Scan for the cell matching the given text and deliver its [x, y] coordinate at center. 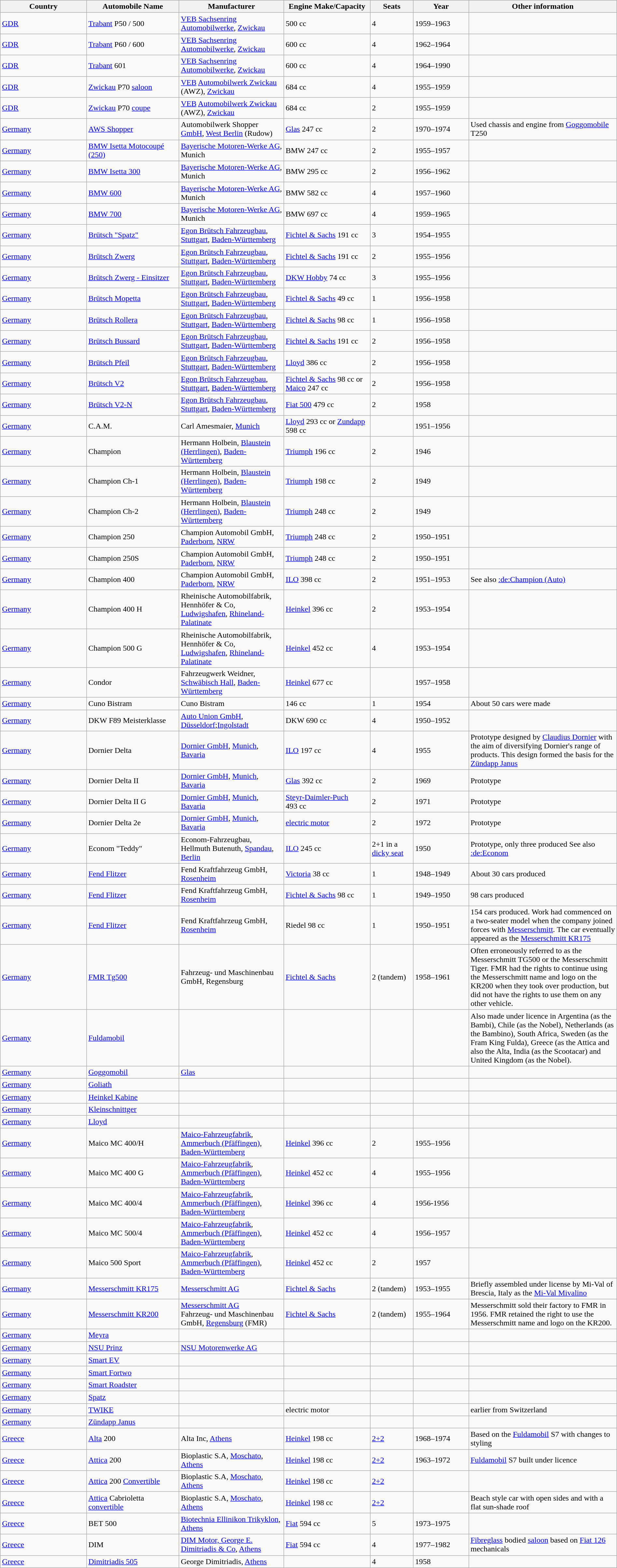
1950 [441, 848]
2+1 in a dicky seat [392, 848]
1959–1963 [441, 23]
Messerschmitt KR175 [133, 1288]
1951–1953 [441, 579]
Based on the Fuldamobil S7 with changes to styling [543, 1439]
Brütsch Zwerg [133, 256]
TWIKE [133, 1410]
DIM Motor, George E. Dimitriadis & Co, Athens [231, 1545]
Brütsch Rollera [133, 320]
1946 [441, 451]
ILO 398 cc [327, 579]
DKW F89 Meisterklasse [133, 720]
Smart Fortwo [133, 1372]
Messerschmitt sold their factory to FMR in 1956. FMR retained the right to use the Messerschmitt name and logo on the KR200. [543, 1314]
Triumph 196 cc [327, 451]
C.A.M. [133, 426]
Maico 500 Sport [133, 1263]
BMW 600 [133, 193]
BMW Isetta Motocoupé (250) [133, 150]
See also :de:Champion (Auto) [543, 579]
Heinkel Kabine [133, 1097]
1949–1950 [441, 895]
Carl Amesmaier, Munich [231, 426]
Glas 392 cc [327, 780]
Spatz [133, 1397]
Steyr-Daimler-Puch 493 cc [327, 802]
Beach style car with open sides and with a flat sun-shade roof [543, 1503]
Automobile Name [133, 7]
BMW Isetta 300 [133, 171]
Triumph 198 cc [327, 481]
1958–1961 [441, 977]
Brütsch Zwerg - Einsitzer [133, 277]
Champion Ch-2 [133, 511]
George Dimitriadis, Athens [231, 1561]
Brütsch V2 [133, 384]
Country [44, 7]
Automobilwerk Shopper GmbH, West Berlin (Rudow) [231, 129]
Dornier Delta II [133, 780]
Goliath [133, 1084]
Riedel 98 cc [327, 925]
BET 500 [133, 1523]
Fichtel & Sachs 98 cc or Maico 247 cc [327, 384]
Glas [231, 1072]
Auto Union GmbH, Düsseldorf;Ingolstadt [231, 720]
NSU Motorenwerke AG [231, 1348]
Brütsch Mopetta [133, 299]
Glas 247 cc [327, 129]
1963–1972 [441, 1460]
BMW 697 cc [327, 214]
Heinkel 677 cc [327, 683]
1973–1975 [441, 1523]
1957–1958 [441, 683]
DKW 690 cc [327, 720]
Maico MC 400/H [133, 1143]
Dornier Delta 2e [133, 823]
Brütsch V2-N [133, 404]
earlier from Switzerland [543, 1410]
Dimitriadis 505 [133, 1561]
Zwickau P70 saloon [133, 87]
1956-1956 [441, 1203]
5 [392, 1523]
FMR Tg500 [133, 977]
Brütsch "Spatz" [133, 235]
Brütsch Bussard [133, 341]
Lloyd 293 cc or Zundapp 598 cc [327, 426]
BMW 295 cc [327, 171]
Victoria 38 cc [327, 874]
Briefly assembled under license by Mi-Val of Brescia, Italy as the Mi-Val Mivalino [543, 1288]
DIM [133, 1545]
Meyra [133, 1335]
Fuldamobil S7 built under licence [543, 1460]
Trabant 601 [133, 66]
Brütsch Pfeil [133, 362]
Alta Inc, Athens [231, 1439]
Kleinschnittger [133, 1109]
1959–1965 [441, 214]
1964–1990 [441, 66]
1962–1964 [441, 44]
Fibreglass bodied saloon based on Fiat 126 mechanicals [543, 1545]
Fiat 500 479 cc [327, 404]
Engine Make/Capacity [327, 7]
Lloyd [133, 1122]
Zwickau P70 coupe [133, 108]
Other information [543, 7]
1956–1957 [441, 1233]
Champion 500 G [133, 648]
Year [441, 7]
Messerschmitt AG [231, 1288]
Goggomobil [133, 1072]
146 cc [327, 704]
1957 [441, 1263]
NSU Prinz [133, 1348]
Zündapp Janus [133, 1422]
ILO 197 cc [327, 750]
Trabant P50 / 500 [133, 23]
1970–1974 [441, 129]
Champion [133, 451]
Champion 400 [133, 579]
Seats [392, 7]
1955 [441, 750]
Dornier Delta II G [133, 802]
1969 [441, 780]
Champion Ch-1 [133, 481]
1950–1952 [441, 720]
Attica 200 Convertible [133, 1481]
Maico MC 400/4 [133, 1203]
1948–1949 [441, 874]
1957–1960 [441, 193]
Champion 250 [133, 537]
Alta 200 [133, 1439]
Fahrzeug- und Maschinenbau GmbH, Regensburg [231, 977]
Smart Roadster [133, 1385]
BMW 700 [133, 214]
98 cars produced [543, 895]
About 30 cars produced [543, 874]
1977–1982 [441, 1545]
Used chassis and engine from Goggomobile T250 [543, 129]
Econom "Teddy" [133, 848]
Econom-Fahrzeugbau, Hellmuth Butenuth, Spandau, Berlin [231, 848]
1955–1964 [441, 1314]
Maico MC 400 G [133, 1173]
Smart EV [133, 1360]
Fahrzeugwerk Weidner, Schwäbisch Hall, Baden-Württemberg [231, 683]
Prototype designed by Claudius Dornier with the aim of diversifying Dornier's range of products. This design formed the basis for the Zündapp Janus [543, 750]
About 50 cars were made [543, 704]
1971 [441, 802]
1968–1974 [441, 1439]
1954–1955 [441, 235]
BMW 582 cc [327, 193]
ILO 245 cc [327, 848]
Dornier Delta [133, 750]
Attica 200 [133, 1460]
1972 [441, 823]
Manufacturer [231, 7]
Fichtel & Sachs 49 cc [327, 299]
500 cc [327, 23]
Messerschmitt KR200 [133, 1314]
Fuldamobil [133, 1038]
Biotechnia Ellinikon Trikyklon, Athens [231, 1523]
Champion 400 H [133, 609]
DKW Hobby 74 cc [327, 277]
1953–1955 [441, 1288]
Messerschmitt AG Fahrzeug- und Maschinenbau GmbH, Regensburg (FMR) [231, 1314]
Champion 250S [133, 558]
Lloyd 386 cc [327, 362]
Attica Cabrioletta convertible [133, 1503]
BMW 247 cc [327, 150]
Maico MC 500/4 [133, 1233]
1954 [441, 704]
AWS Shopper [133, 129]
Trabant P60 / 600 [133, 44]
1955–1957 [441, 150]
1951–1956 [441, 426]
1956–1962 [441, 171]
Prototype, only three produced See also :de:Econom [543, 848]
Condor [133, 683]
